Determine the [X, Y] coordinate at the center of the cell enclosing the given text.  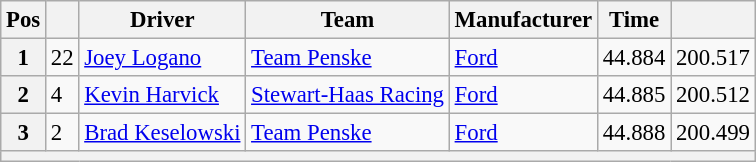
Time [634, 20]
44.884 [634, 58]
200.512 [714, 95]
Pos [24, 20]
1 [24, 58]
3 [24, 133]
Driver [162, 20]
44.885 [634, 95]
22 [62, 58]
Joey Logano [162, 58]
200.517 [714, 58]
Team [348, 20]
Stewart-Haas Racing [348, 95]
44.888 [634, 133]
200.499 [714, 133]
Kevin Harvick [162, 95]
4 [62, 95]
Brad Keselowski [162, 133]
Manufacturer [523, 20]
